Detect which cell encompasses the target text, then output its [x, y] center coordinate. 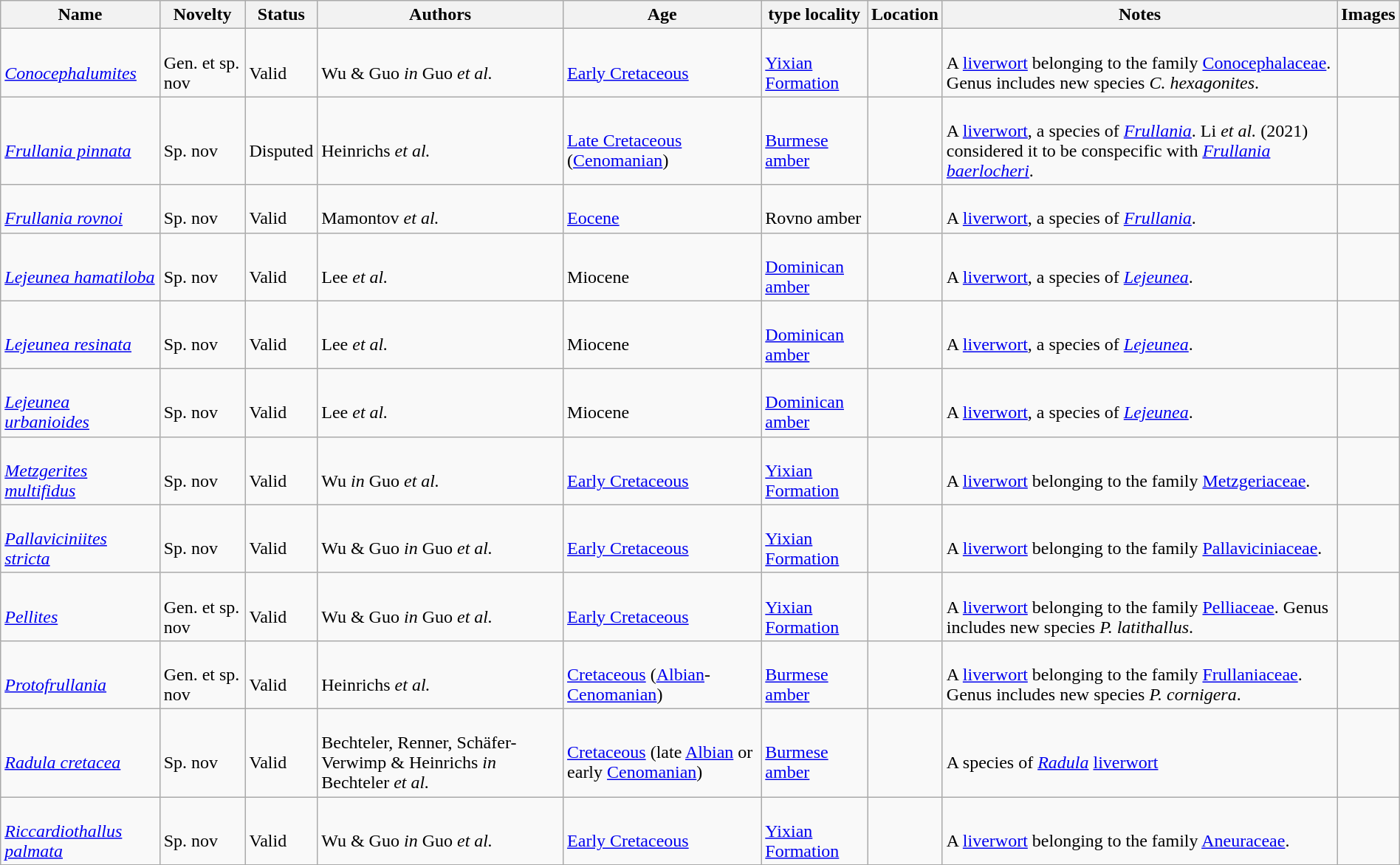
A species of Radula liverwort [1139, 752]
Rovno amber [814, 208]
Mamontov et al. [440, 208]
Radula cretacea [80, 752]
Metzgerites multifidus [80, 471]
type locality [814, 15]
Lejeunea resinata [80, 335]
Pellites [80, 606]
A liverwort, a species of Frullania. Li et al. (2021) considered it to be conspecific with Frullania baerlocheri. [1139, 140]
Name [80, 15]
Notes [1139, 15]
Pallaviciniites stricta [80, 539]
Eocene [662, 208]
Lejeunea urbanioides [80, 403]
Location [905, 15]
A liverwort belonging to the family Metzgeriaceae. [1139, 471]
Images [1368, 15]
Wu in Guo et al. [440, 471]
A liverwort belonging to the family Pelliaceae. Genus includes new species P. latithallus. [1139, 606]
A liverwort belonging to the family Pallaviciniaceae. [1139, 539]
Frullania pinnata [80, 140]
Conocephalumites [80, 63]
A liverwort, a species of Frullania. [1139, 208]
Authors [440, 15]
Protofrullania [80, 674]
Status [281, 15]
Age [662, 15]
A liverwort belonging to the family Frullaniaceae. Genus includes new species P. cornigera. [1139, 674]
Bechteler, Renner, Schäfer-Verwimp & Heinrichs in Bechteler et al. [440, 752]
Cretaceous (Albian-Cenomanian) [662, 674]
A liverwort belonging to the family Conocephalaceae. Genus includes new species C. hexagonites. [1139, 63]
Lejeunea hamatiloba [80, 267]
Riccardiothallus palmata [80, 830]
Novelty [202, 15]
Disputed [281, 140]
Frullania rovnoi [80, 208]
Cretaceous (late Albian or early Cenomanian) [662, 752]
A liverwort belonging to the family Aneuraceae. [1139, 830]
Late Cretaceous (Cenomanian) [662, 140]
